Locate the cell with the specified text and output its (X, Y) center coordinate. 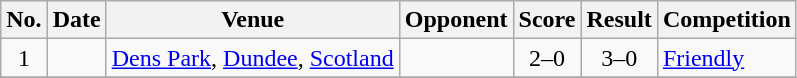
Dens Park, Dundee, Scotland (252, 58)
Opponent (456, 20)
1 (24, 58)
No. (24, 20)
Score (547, 20)
Competition (726, 20)
3–0 (619, 58)
Venue (252, 20)
Result (619, 20)
Date (76, 20)
2–0 (547, 58)
Friendly (726, 58)
